Search for the cell housing the specified text and yield its [X, Y] center coordinate. 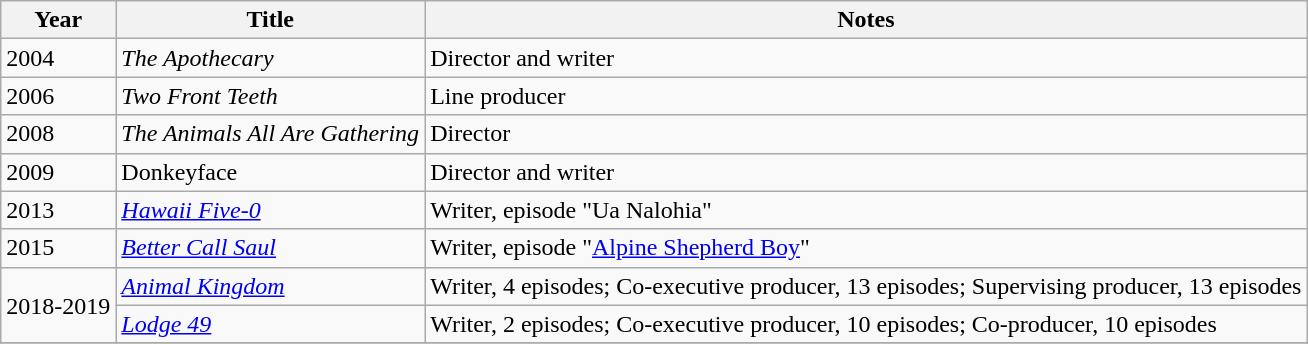
Year [58, 20]
Hawaii Five-0 [270, 210]
Title [270, 20]
Animal Kingdom [270, 286]
Director [866, 134]
2018-2019 [58, 305]
Line producer [866, 96]
The Apothecary [270, 58]
Writer, 4 episodes; Co-executive producer, 13 episodes; Supervising producer, 13 episodes [866, 286]
2009 [58, 172]
Writer, 2 episodes; Co-executive producer, 10 episodes; Co-producer, 10 episodes [866, 324]
The Animals All Are Gathering [270, 134]
2006 [58, 96]
Two Front Teeth [270, 96]
2004 [58, 58]
Lodge 49 [270, 324]
2013 [58, 210]
2015 [58, 248]
Writer, episode "Ua Nalohia" [866, 210]
Donkeyface [270, 172]
2008 [58, 134]
Notes [866, 20]
Better Call Saul [270, 248]
Writer, episode "Alpine Shepherd Boy" [866, 248]
